Pinpoint the cell where the given text exists, returning its [x, y] midpoint coordinate. 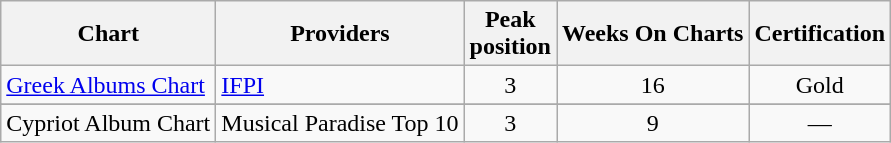
Gold [820, 85]
Greek Albums Chart [108, 85]
Providers [340, 34]
IFPI [340, 85]
9 [652, 123]
Chart [108, 34]
Cypriot Album Chart [108, 123]
Certification [820, 34]
Peakposition [510, 34]
Musical Paradise Top 10 [340, 123]
— [820, 123]
16 [652, 85]
Weeks On Charts [652, 34]
